From the cell containing the given text, extract its center point as (x, y) coordinate. 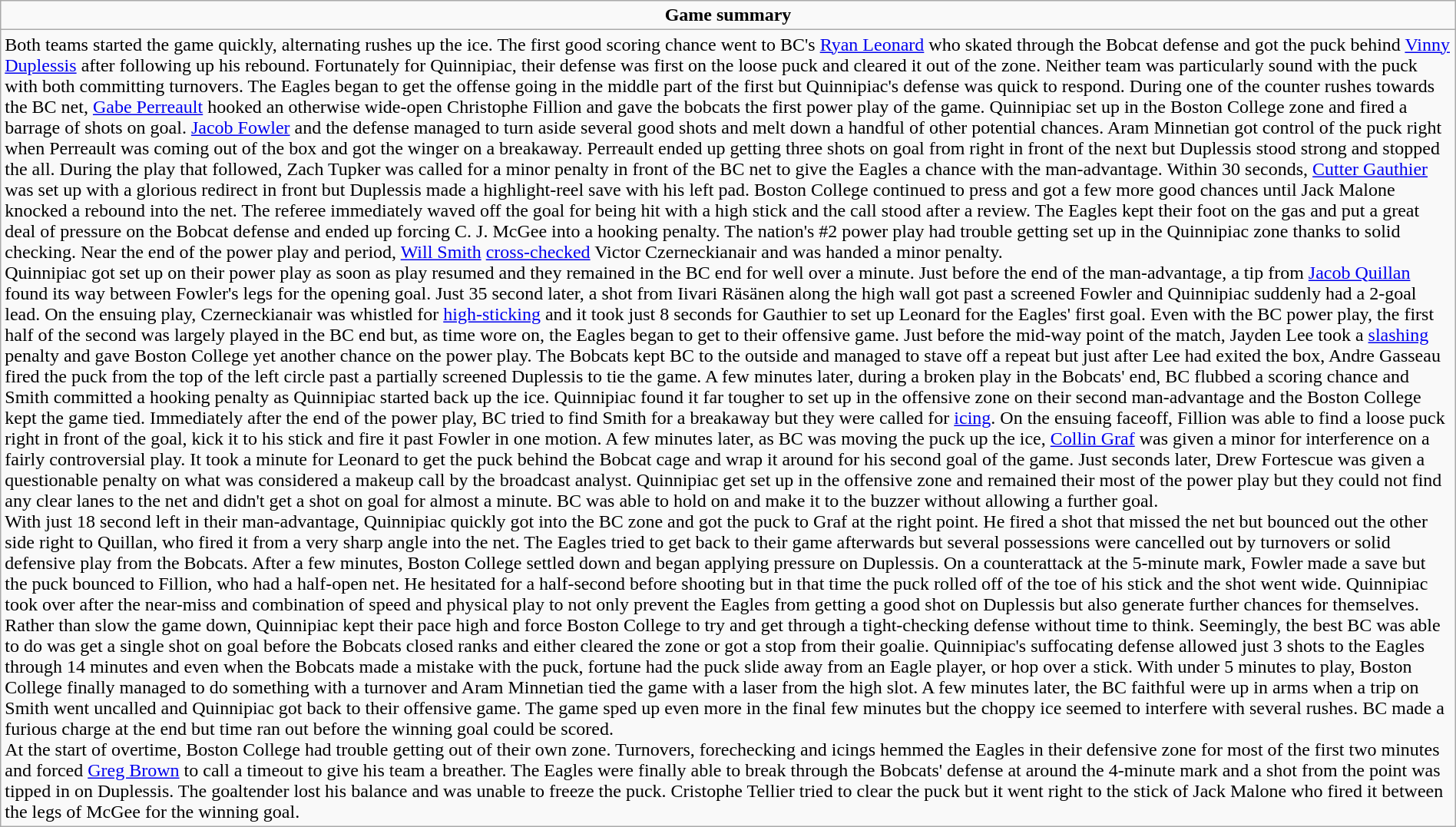
Game summary (728, 15)
